Extract the [x, y] coordinate from the center of the cell holding the provided text.  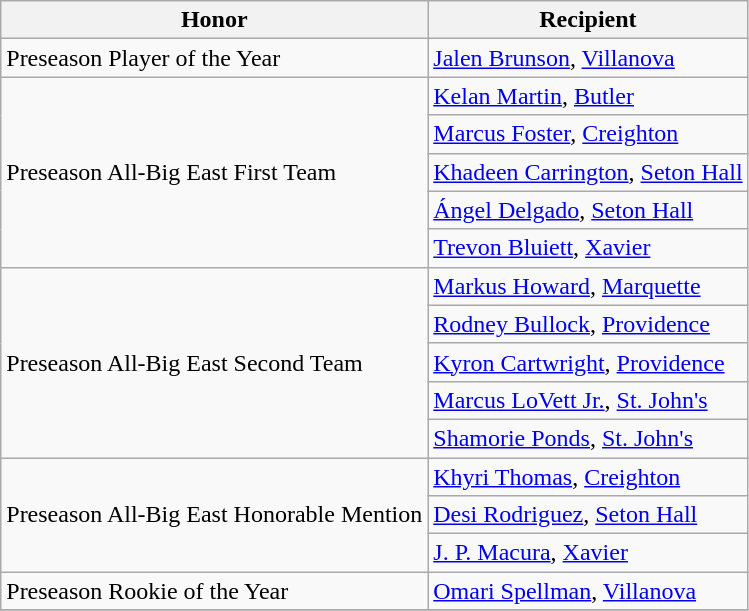
Shamorie Ponds, St. John's [588, 438]
Khyri Thomas, Creighton [588, 477]
Preseason Player of the Year [214, 58]
Kelan Martin, Butler [588, 96]
Preseason All-Big East First Team [214, 172]
Marcus Foster, Creighton [588, 134]
Khadeen Carrington, Seton Hall [588, 172]
J. P. Macura, Xavier [588, 553]
Marcus LoVett Jr., St. John's [588, 400]
Preseason All-Big East Second Team [214, 362]
Ángel Delgado, Seton Hall [588, 210]
Recipient [588, 20]
Trevon Bluiett, Xavier [588, 248]
Jalen Brunson, Villanova [588, 58]
Preseason All-Big East Honorable Mention [214, 515]
Markus Howard, Marquette [588, 286]
Desi Rodriguez, Seton Hall [588, 515]
Omari Spellman, Villanova [588, 591]
Kyron Cartwright, Providence [588, 362]
Rodney Bullock, Providence [588, 324]
Honor [214, 20]
Preseason Rookie of the Year [214, 591]
